Output the (x, y) coordinate of the center of the cell containing the given text.  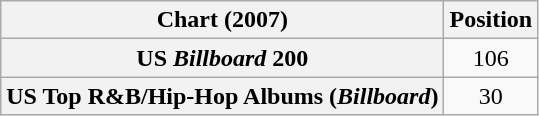
30 (491, 96)
US Top R&B/Hip-Hop Albums (Billboard) (222, 96)
Position (491, 20)
Chart (2007) (222, 20)
106 (491, 58)
US Billboard 200 (222, 58)
